Identify which cell holds the provided text, then report its (X, Y) central coordinate. 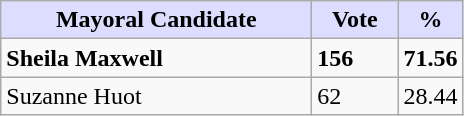
71.56 (430, 58)
% (430, 20)
28.44 (430, 96)
Mayoral Candidate (156, 20)
156 (355, 58)
Vote (355, 20)
62 (355, 96)
Suzanne Huot (156, 96)
Sheila Maxwell (156, 58)
